For the text-containing cell, return its midpoint in (X, Y) coordinate format. 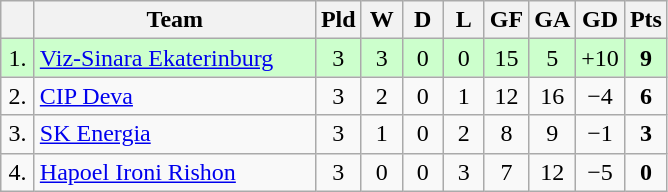
7 (506, 172)
Hapoel Ironi Rishon (174, 172)
L (464, 20)
D (422, 20)
5 (552, 58)
−4 (600, 96)
16 (552, 96)
GF (506, 20)
W (382, 20)
4. (18, 172)
−5 (600, 172)
−1 (600, 134)
1. (18, 58)
SK Energia (174, 134)
8 (506, 134)
GA (552, 20)
GD (600, 20)
Pld (338, 20)
3. (18, 134)
2. (18, 96)
Pts (646, 20)
15 (506, 58)
+10 (600, 58)
6 (646, 96)
Team (174, 20)
CIP Deva (174, 96)
Viz-Sinara Ekaterinburg (174, 58)
